Output the [x, y] coordinate of the center of the cell containing the given text.  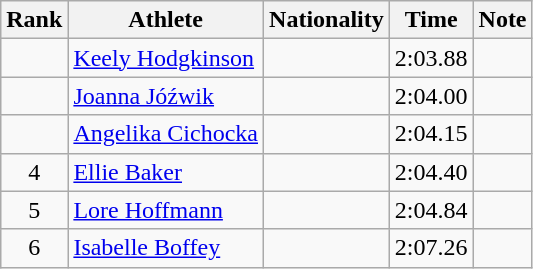
2:04.40 [431, 172]
2:07.26 [431, 248]
Ellie Baker [166, 172]
Keely Hodgkinson [166, 58]
2:04.00 [431, 96]
4 [34, 172]
Rank [34, 20]
Time [431, 20]
Joanna Jóźwik [166, 96]
2:04.15 [431, 134]
2:04.84 [431, 210]
Note [502, 20]
Nationality [327, 20]
Athlete [166, 20]
Lore Hoffmann [166, 210]
6 [34, 248]
5 [34, 210]
Angelika Cichocka [166, 134]
Isabelle Boffey [166, 248]
2:03.88 [431, 58]
